Return (x, y) of the center of cell containing provided text 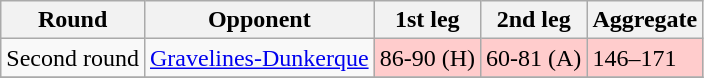
Second round (73, 58)
2nd leg (533, 20)
86-90 (H) (427, 58)
Opponent (259, 20)
Gravelines-Dunkerque (259, 58)
1st leg (427, 20)
60-81 (A) (533, 58)
146–171 (645, 58)
Aggregate (645, 20)
Round (73, 20)
